Detect which cell encompasses the target text, then output its [X, Y] center coordinate. 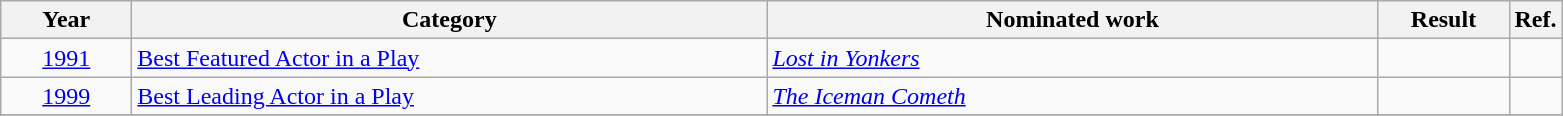
Ref. [1536, 20]
Category [450, 20]
Year [66, 20]
1991 [66, 58]
Best Featured Actor in a Play [450, 58]
Nominated work [1072, 20]
Result [1444, 20]
The Iceman Cometh [1072, 96]
Lost in Yonkers [1072, 58]
Best Leading Actor in a Play [450, 96]
1999 [66, 96]
